Provide the [x, y] coordinate of the cell's center where the given text is located.  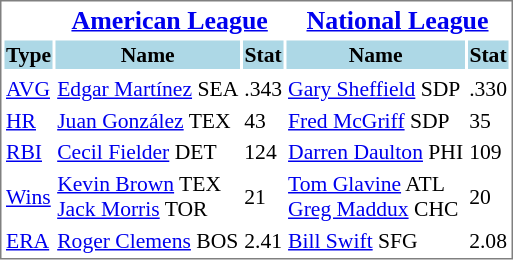
Juan González TEX [148, 120]
AVG [28, 89]
109 [488, 152]
National League [398, 20]
.343 [264, 89]
Tom Glavine ATLGreg Maddux CHC [376, 197]
35 [488, 120]
43 [264, 120]
21 [264, 197]
Fred McGriff SDP [376, 120]
Cecil Fielder DET [148, 152]
Bill Swift SFG [376, 240]
Darren Daulton PHI [376, 152]
HR [28, 120]
Kevin Brown TEXJack Morris TOR [148, 197]
124 [264, 152]
American League [170, 20]
RBI [28, 152]
Type [28, 54]
Gary Sheffield SDP [376, 89]
Wins [28, 197]
Edgar Martínez SEA [148, 89]
Roger Clemens BOS [148, 240]
20 [488, 197]
2.41 [264, 240]
2.08 [488, 240]
.330 [488, 89]
ERA [28, 240]
